Locate the cell with the specified text and output its (X, Y) center coordinate. 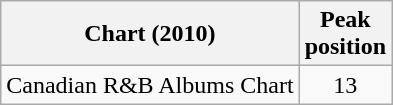
Canadian R&B Albums Chart (150, 85)
Chart (2010) (150, 34)
Peakposition (345, 34)
13 (345, 85)
